From the cell containing the given text, extract its center point as [X, Y] coordinate. 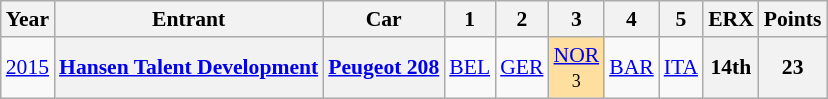
Peugeot 208 [384, 68]
2015 [28, 68]
Car [384, 19]
3 [576, 19]
BAR [632, 68]
2 [522, 19]
NOR3 [576, 68]
Entrant [188, 19]
BEL [470, 68]
ITA [681, 68]
Hansen Talent Development [188, 68]
Points [793, 19]
5 [681, 19]
4 [632, 19]
Year [28, 19]
ERX [731, 19]
23 [793, 68]
14th [731, 68]
1 [470, 19]
GER [522, 68]
